Detect which cell encompasses the target text, then output its [x, y] center coordinate. 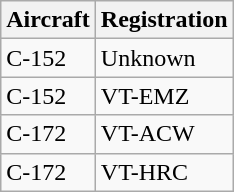
Registration [164, 20]
Unknown [164, 58]
Aircraft [48, 20]
VT-EMZ [164, 96]
VT-HRC [164, 172]
VT-ACW [164, 134]
